Output the (x, y) coordinate of the center of the cell containing the given text.  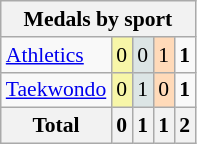
Athletics (56, 55)
Medals by sport (98, 19)
Taekwondo (56, 90)
2 (184, 126)
Total (56, 126)
